Output the (X, Y) coordinate of the center of the cell containing the given text.  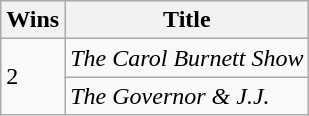
2 (33, 77)
Wins (33, 20)
Title (187, 20)
The Carol Burnett Show (187, 58)
The Governor & J.J. (187, 96)
